Return the [X, Y] coordinate for the center point of the cell that contains the specified text.  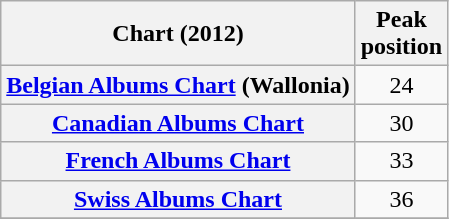
30 [401, 123]
Peakposition [401, 34]
Canadian Albums Chart [178, 123]
24 [401, 85]
Belgian Albums Chart (Wallonia) [178, 85]
33 [401, 161]
Swiss Albums Chart [178, 199]
36 [401, 199]
Chart (2012) [178, 34]
French Albums Chart [178, 161]
